Determine the [X, Y] coordinate at the center of the cell enclosing the given text.  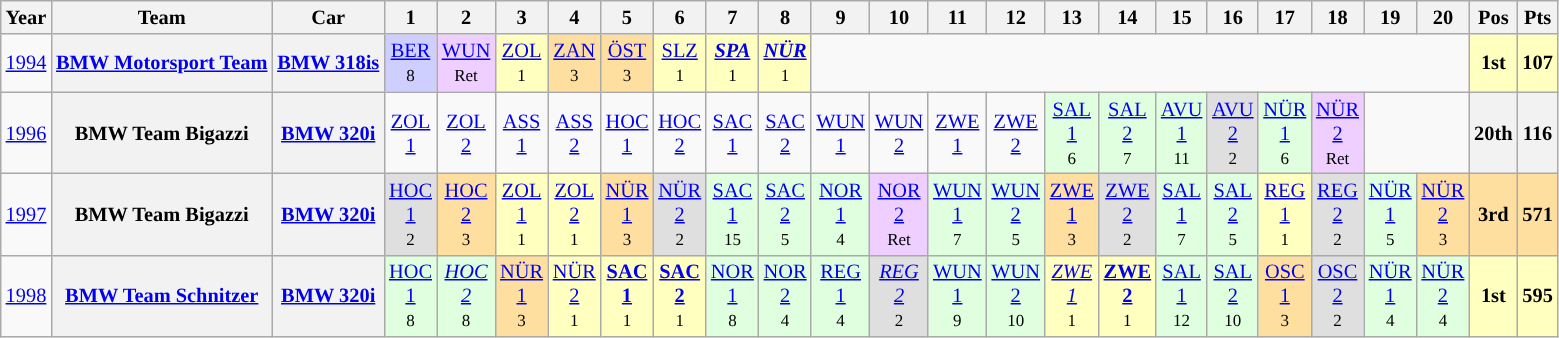
SAC21 [680, 296]
SAC115 [732, 214]
SLZ1 [680, 63]
NÜR22 [680, 214]
WUN1 [840, 133]
20th [1493, 133]
NÜR14 [1390, 296]
REG14 [840, 296]
ZOL2 [466, 133]
1997 [26, 214]
116 [1537, 133]
ZWE21 [1128, 296]
OSC22 [1338, 296]
NOR18 [732, 296]
ZWE13 [1072, 214]
ZWE22 [1128, 214]
ZWE1 [957, 133]
1994 [26, 63]
ZAN3 [574, 63]
HOC1 [628, 133]
SAL25 [1232, 214]
ZWE2 [1016, 133]
HOC28 [466, 296]
18 [1338, 17]
1996 [26, 133]
1998 [26, 296]
NOR24 [786, 296]
SAL17 [1182, 214]
BMW Team Schnitzer [162, 296]
HOC23 [466, 214]
20 [1444, 17]
SAC25 [786, 214]
AVU111 [1182, 133]
REG11 [1284, 214]
NÜR2Ret [1338, 133]
16 [1232, 17]
9 [840, 17]
HOC18 [410, 296]
WUN210 [1016, 296]
571 [1537, 214]
NÜR1 [786, 63]
12 [1016, 17]
ZWE11 [1072, 296]
107 [1537, 63]
Pts [1537, 17]
HOC2 [680, 133]
SAL27 [1128, 133]
4 [574, 17]
17 [1284, 17]
NÜR23 [1444, 214]
ZOL11 [522, 214]
NÜR16 [1284, 133]
Year [26, 17]
ASS1 [522, 133]
BMW 318is [328, 63]
7 [732, 17]
13 [1072, 17]
5 [628, 17]
SAC11 [628, 296]
AVU22 [1232, 133]
NÜR15 [1390, 214]
WUN17 [957, 214]
SAC1 [732, 133]
ASS2 [574, 133]
SAL112 [1182, 296]
3 [522, 17]
WUN19 [957, 296]
BMW Motorsport Team [162, 63]
15 [1182, 17]
OSC13 [1284, 296]
BER8 [410, 63]
19 [1390, 17]
NÜR24 [1444, 296]
ZOL21 [574, 214]
3rd [1493, 214]
Car [328, 17]
WUN2 [899, 133]
SAL210 [1232, 296]
ÖST3 [628, 63]
NOR14 [840, 214]
NOR2Ret [899, 214]
WUNRet [466, 63]
6 [680, 17]
11 [957, 17]
Pos [1493, 17]
SPA1 [732, 63]
SAC2 [786, 133]
Team [162, 17]
NÜR21 [574, 296]
10 [899, 17]
1 [410, 17]
HOC12 [410, 214]
2 [466, 17]
8 [786, 17]
WUN25 [1016, 214]
595 [1537, 296]
SAL16 [1072, 133]
14 [1128, 17]
